Output the [x, y] coordinate of the center of the cell containing the given text.  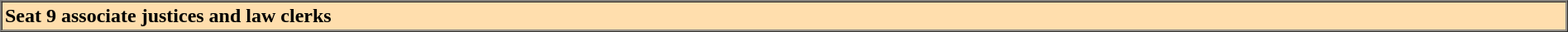
Seat 9 associate justices and law clerks [784, 16]
